Find where the given text appears and provide that cell's center as [X, Y] coordinate. 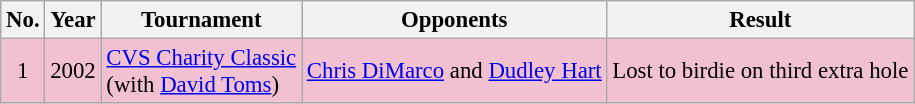
CVS Charity Classic(with David Toms) [201, 72]
Opponents [454, 20]
Chris DiMarco and Dudley Hart [454, 72]
Year [73, 20]
1 [23, 72]
Lost to birdie on third extra hole [760, 72]
Result [760, 20]
No. [23, 20]
2002 [73, 72]
Tournament [201, 20]
